Provide the (x, y) coordinate of the cell's center where the given text is located.  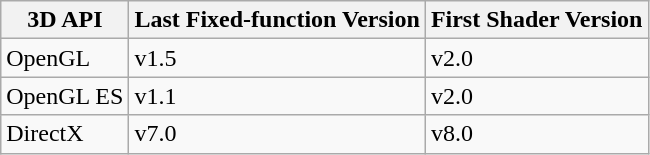
OpenGL ES (65, 96)
Last Fixed-function Version (277, 20)
3D API (65, 20)
DirectX (65, 134)
First Shader Version (536, 20)
OpenGL (65, 58)
v1.5 (277, 58)
v7.0 (277, 134)
v1.1 (277, 96)
v8.0 (536, 134)
